Determine the (X, Y) coordinate at the center of the cell enclosing the given text.  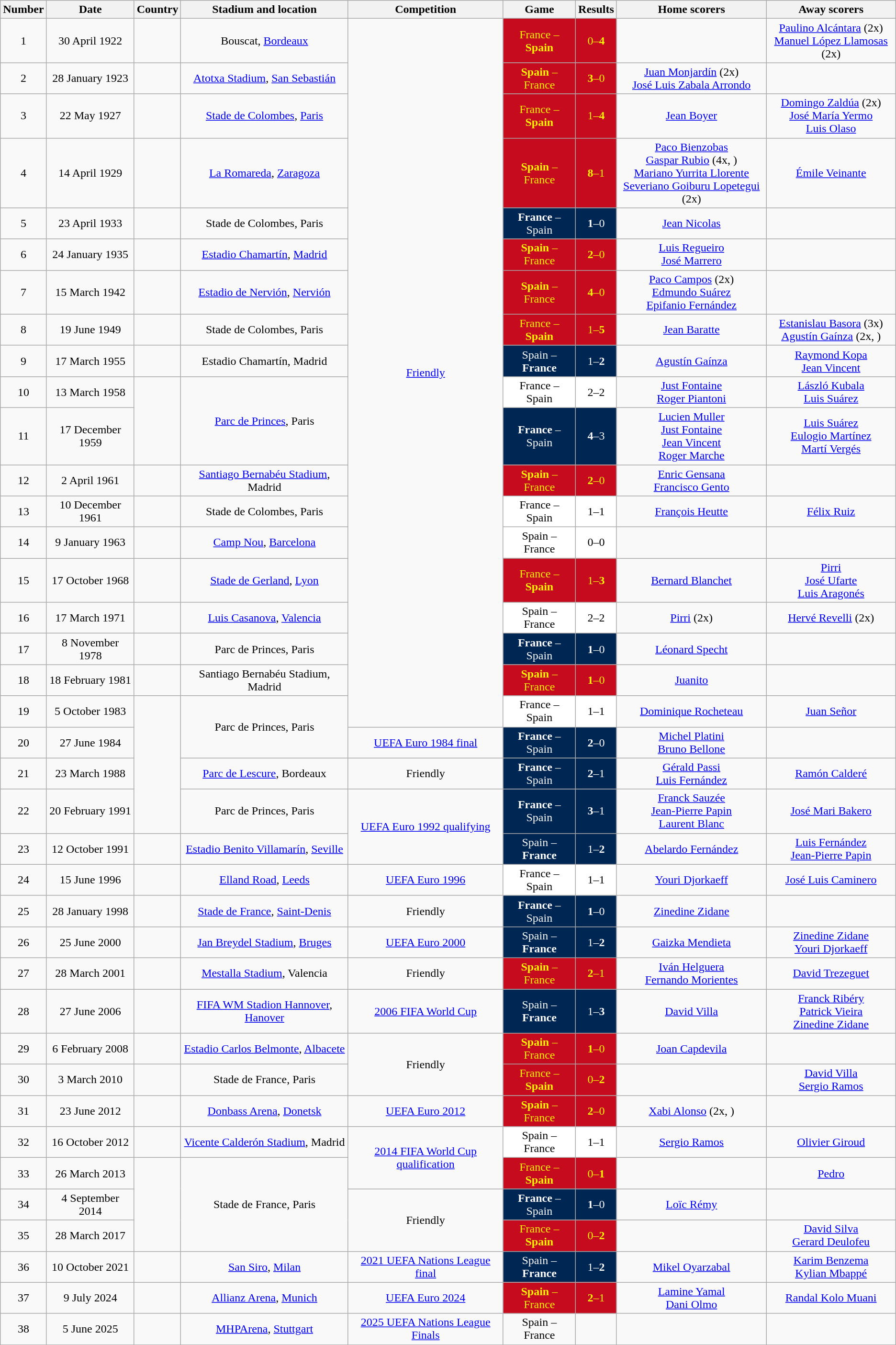
28 March 2001 (90, 973)
10 October 2021 (90, 1267)
Enric GensanaFrancisco Gento (691, 480)
23 June 2012 (90, 1111)
Paco Campos (2x)Edmundo SuárezEpifanio Fernández (691, 292)
29 (23, 1049)
8 November 1978 (90, 649)
8–1 (596, 173)
24 January 1935 (90, 255)
28 March 2017 (90, 1235)
13 March 1958 (90, 392)
1–4 (596, 116)
6 February 2008 (90, 1049)
2 (23, 79)
Away scorers (831, 10)
Elland Road, Leeds (264, 880)
37 (23, 1298)
0–0 (596, 543)
Franck RibéryPatrick VieiraZinedine Zidane (831, 1011)
UEFA Euro 1984 final (426, 742)
UEFA Euro 1992 qualifying (426, 826)
17 March 1971 (90, 618)
Jean Nicolas (691, 223)
Allianz Arena, Munich (264, 1298)
4–0 (596, 292)
9 July 2024 (90, 1298)
David Trezeguet (831, 973)
2014 FIFA World Cup qualification (426, 1158)
Stade de France, Saint-Denis (264, 911)
13 (23, 511)
4–3 (596, 436)
Competition (426, 10)
Vicente Calderón Stadium, Madrid (264, 1142)
Franck SauzéeJean-Pierre PapinLaurent Blanc (691, 811)
35 (23, 1235)
23 March 1988 (90, 774)
2 April 1961 (90, 480)
Estadio Carlos Belmonte, Albacete (264, 1049)
Xabi Alonso (2x, ) (691, 1111)
Michel PlatiniBruno Bellone (691, 742)
11 (23, 436)
18 February 1981 (90, 680)
Jean Baratte (691, 329)
38 (23, 1329)
15 June 1996 (90, 880)
34 (23, 1205)
Mikel Oyarzabal (691, 1267)
23 (23, 848)
Émile Veinante (831, 173)
San Siro, Milan (264, 1267)
26 (23, 942)
Atotxa Stadium, San Sebastián (264, 79)
26 March 2013 (90, 1173)
0–1 (596, 1173)
8 (23, 329)
30 April 1922 (90, 41)
2025 UEFA Nations League Finals (426, 1329)
17 October 1968 (90, 580)
15 (23, 580)
3–1 (596, 811)
18 (23, 680)
Lucien MullerJust FontaineJean VincentRoger Marche (691, 436)
Parc de Lescure, Bordeaux (264, 774)
Estadio de Nervión, Nervión (264, 292)
Gérald PassiLuis Fernández (691, 774)
UEFA Euro 2024 (426, 1298)
Estadio Benito Villamarín, Seville (264, 848)
Camp Nou, Barcelona (264, 543)
David Villa (691, 1011)
2006 FIFA World Cup (426, 1011)
32 (23, 1142)
Jean Boyer (691, 116)
Abelardo Fernández (691, 848)
19 (23, 712)
Léonard Specht (691, 649)
Iván HelgueraFernando Morientes (691, 973)
FIFA WM Stadion Hannover, Hanover (264, 1011)
9 January 1963 (90, 543)
Domingo Zaldúa (2x)José María YermoLuis Olaso (831, 116)
MHPArena, Stuttgart (264, 1329)
5 (23, 223)
24 (23, 880)
François Heutte (691, 511)
Karim BenzemaKylian Mbappé (831, 1267)
Donbass Arena, Donetsk (264, 1111)
31 (23, 1111)
Bernard Blanchet (691, 580)
Olivier Giroud (831, 1142)
Juan Señor (831, 712)
Date (90, 10)
2021 UEFA Nations League final (426, 1267)
23 April 1933 (90, 223)
Agustín Gaínza (691, 361)
28 January 1923 (90, 79)
36 (23, 1267)
17 March 1955 (90, 361)
17 (23, 649)
16 (23, 618)
14 April 1929 (90, 173)
Zinedine Zidane (691, 911)
Paulino Alcántara (2x)Manuel López Llamosas (2x) (831, 41)
4 September 2014 (90, 1205)
Lamine YamalDani Olmo (691, 1298)
La Romareda, Zaragoza (264, 173)
Félix Ruiz (831, 511)
Youri Djorkaeff (691, 880)
Juanito (691, 680)
27 (23, 973)
30 (23, 1080)
10 December 1961 (90, 511)
Raymond KopaJean Vincent (831, 361)
9 (23, 361)
Juan Monjardín (2x)José Luis Zabala Arrondo (691, 79)
Stadium and location (264, 10)
Stade de Gerland, Lyon (264, 580)
Loïc Rémy (691, 1205)
5 June 2025 (90, 1329)
28 January 1998 (90, 911)
Dominique Rocheteau (691, 712)
20 February 1991 (90, 811)
Pirri (2x) (691, 618)
25 June 2000 (90, 942)
27 June 2006 (90, 1011)
1 (23, 41)
27 June 1984 (90, 742)
15 March 1942 (90, 292)
21 (23, 774)
Paco BienzobasGaspar Rubio (4x, )Mariano Yurrita LlorenteSeveriano Goiburu Lopetegui (2x) (691, 173)
Randal Kolo Muani (831, 1298)
Luis FernándezJean-Pierre Papin (831, 848)
Number (23, 10)
László KubalaLuis Suárez (831, 392)
12 October 1991 (90, 848)
22 (23, 811)
Mestalla Stadium, Valencia (264, 973)
Sergio Ramos (691, 1142)
Bouscat, Bordeaux (264, 41)
14 (23, 543)
Country (157, 10)
Home scorers (691, 10)
David Silva Gerard Deulofeu (831, 1235)
7 (23, 292)
1–5 (596, 329)
3 (23, 116)
PirriJosé UfarteLuis Aragonés (831, 580)
Luis SuárezEulogio MartínezMartí Vergés (831, 436)
Jan Breydel Stadium, Bruges (264, 942)
12 (23, 480)
Joan Capdevila (691, 1049)
20 (23, 742)
4 (23, 173)
Hervé Revelli (2x) (831, 618)
UEFA Euro 2012 (426, 1111)
0–4 (596, 41)
33 (23, 1173)
José Mari Bakero (831, 811)
David VillaSergio Ramos (831, 1080)
3–0 (596, 79)
Estanislau Basora (3x)Agustín Gaínza (2x, ) (831, 329)
Zinedine ZidaneYouri Djorkaeff (831, 942)
22 May 1927 (90, 116)
6 (23, 255)
Pedro (831, 1173)
José Luis Caminero (831, 880)
19 June 1949 (90, 329)
25 (23, 911)
10 (23, 392)
Gaizka Mendieta (691, 942)
Results (596, 10)
28 (23, 1011)
Ramón Calderé (831, 774)
Luis RegueiroJosé Marrero (691, 255)
UEFA Euro 2000 (426, 942)
3 March 2010 (90, 1080)
Luis Casanova, Valencia (264, 618)
16 October 2012 (90, 1142)
17 December 1959 (90, 436)
UEFA Euro 1996 (426, 880)
Game (539, 10)
5 October 1983 (90, 712)
Just FontaineRoger Piantoni (691, 392)
